Output the [x, y] coordinate of the center of the cell containing the given text.  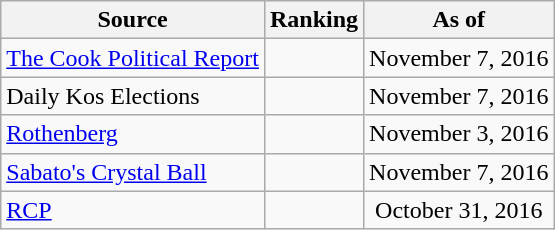
As of [459, 20]
November 3, 2016 [459, 134]
The Cook Political Report [133, 58]
October 31, 2016 [459, 210]
Source [133, 20]
Rothenberg [133, 134]
Ranking [314, 20]
Sabato's Crystal Ball [133, 172]
RCP [133, 210]
Daily Kos Elections [133, 96]
